Provide the [X, Y] coordinate of the cell's center where the given text is located.  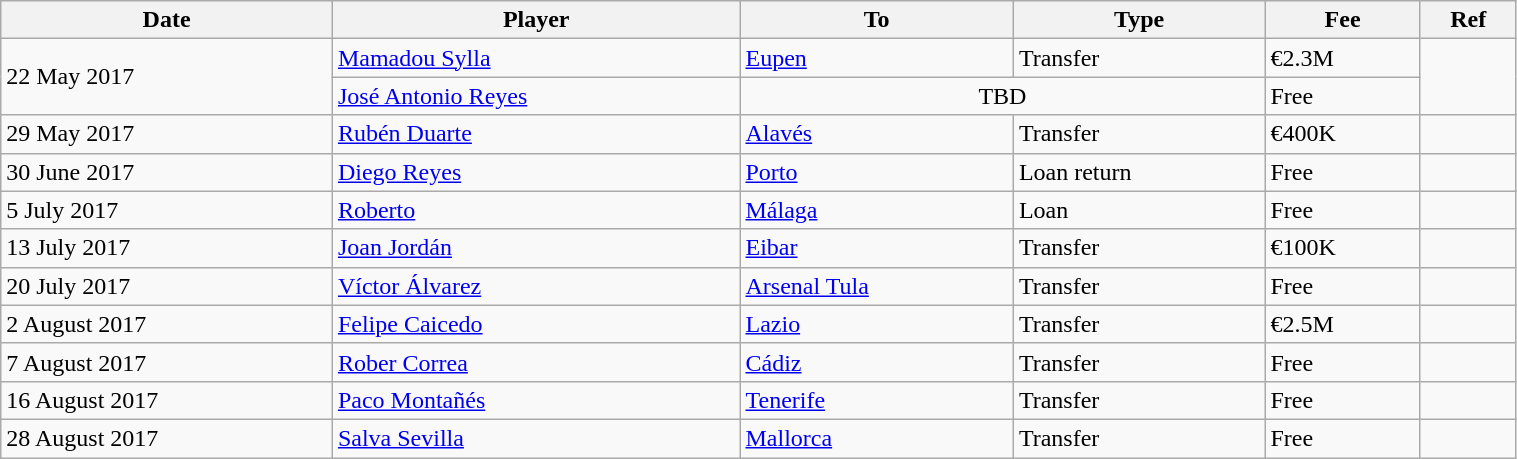
Cádiz [876, 362]
30 June 2017 [167, 172]
7 August 2017 [167, 362]
Víctor Álvarez [536, 286]
Type [1139, 20]
2 August 2017 [167, 324]
Rober Correa [536, 362]
20 July 2017 [167, 286]
Paco Montañés [536, 400]
5 July 2017 [167, 210]
Roberto [536, 210]
Felipe Caicedo [536, 324]
€2.3M [1342, 58]
€2.5M [1342, 324]
16 August 2017 [167, 400]
Player [536, 20]
Ref [1468, 20]
€400K [1342, 134]
Loan return [1139, 172]
Date [167, 20]
TBD [1002, 96]
€100K [1342, 248]
Porto [876, 172]
Mamadou Sylla [536, 58]
Lazio [876, 324]
José Antonio Reyes [536, 96]
Arsenal Tula [876, 286]
Diego Reyes [536, 172]
Eupen [876, 58]
Eibar [876, 248]
28 August 2017 [167, 438]
Alavés [876, 134]
Rubén Duarte [536, 134]
Loan [1139, 210]
Joan Jordán [536, 248]
Fee [1342, 20]
Mallorca [876, 438]
Málaga [876, 210]
Tenerife [876, 400]
22 May 2017 [167, 77]
Salva Sevilla [536, 438]
13 July 2017 [167, 248]
To [876, 20]
29 May 2017 [167, 134]
